Determine the [X, Y] coordinate at the center of the cell enclosing the given text.  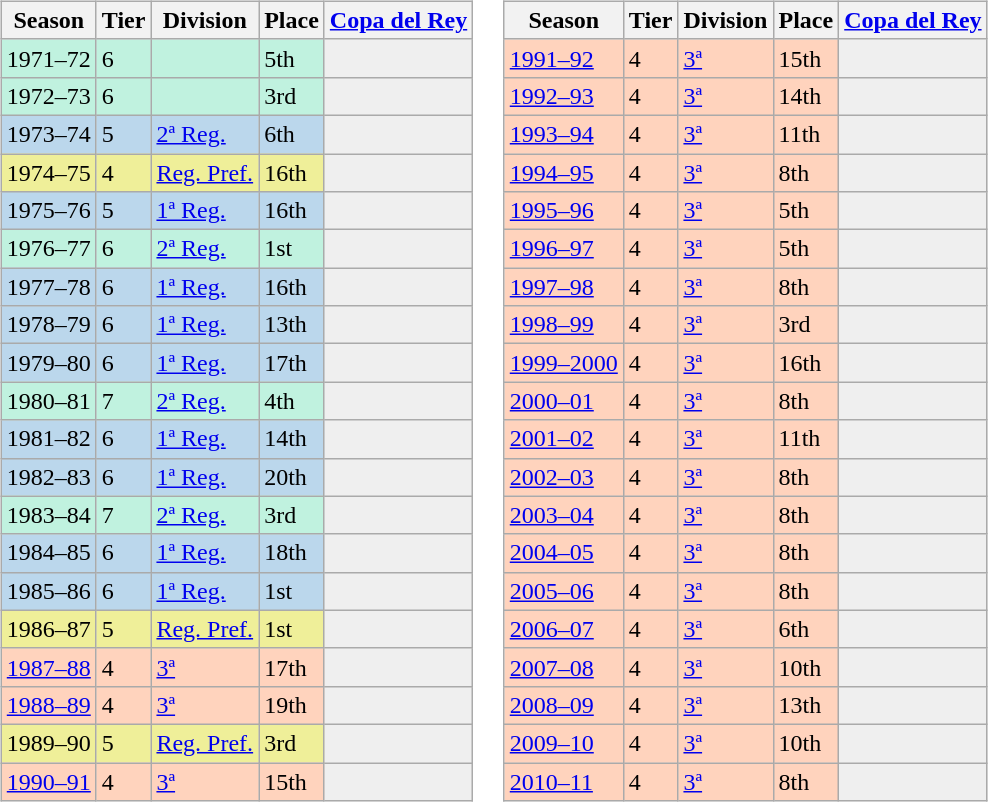
1987–88 [48, 667]
1986–87 [48, 629]
2007–08 [564, 667]
1974–75 [48, 173]
1990–91 [48, 781]
1972–73 [48, 96]
1992–93 [564, 96]
18th [292, 553]
2009–10 [564, 743]
2006–07 [564, 629]
19th [292, 705]
1982–83 [48, 477]
1978–79 [48, 325]
1976–77 [48, 249]
2005–06 [564, 591]
1989–90 [48, 743]
1977–78 [48, 287]
2004–05 [564, 553]
1995–96 [564, 211]
2010–11 [564, 781]
1997–98 [564, 287]
1983–84 [48, 515]
1991–92 [564, 58]
1999–2000 [564, 363]
1979–80 [48, 363]
1988–89 [48, 705]
2003–04 [564, 515]
1980–81 [48, 401]
1975–76 [48, 211]
1998–99 [564, 325]
1981–82 [48, 439]
1984–85 [48, 553]
1985–86 [48, 591]
2008–09 [564, 705]
4th [292, 401]
1994–95 [564, 173]
1993–94 [564, 134]
1996–97 [564, 249]
2000–01 [564, 401]
2001–02 [564, 439]
20th [292, 477]
2002–03 [564, 477]
1971–72 [48, 58]
1973–74 [48, 134]
